Search for the cell housing the specified text and yield its [x, y] center coordinate. 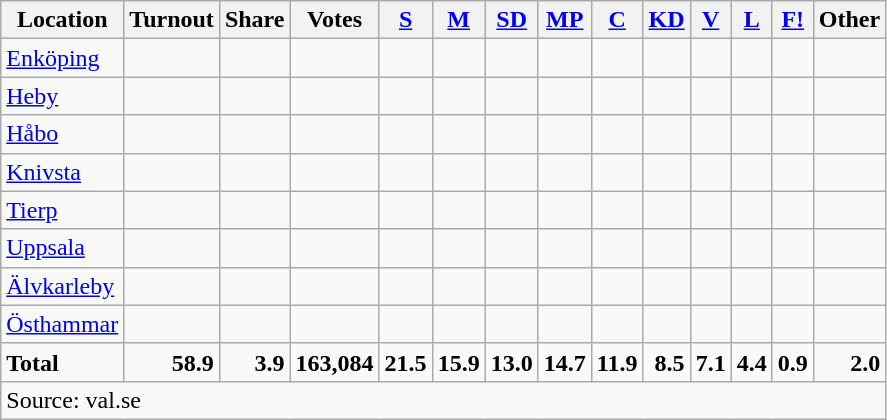
11.9 [617, 362]
Location [62, 20]
0.9 [792, 362]
Uppsala [62, 248]
3.9 [254, 362]
Knivsta [62, 172]
Turnout [172, 20]
15.9 [458, 362]
S [406, 20]
V [710, 20]
Tierp [62, 210]
21.5 [406, 362]
Total [62, 362]
163,084 [334, 362]
Östhammar [62, 324]
C [617, 20]
58.9 [172, 362]
KD [666, 20]
Source: val.se [444, 400]
M [458, 20]
Älvkarleby [62, 286]
7.1 [710, 362]
Heby [62, 96]
SD [512, 20]
MP [564, 20]
4.4 [752, 362]
14.7 [564, 362]
L [752, 20]
Share [254, 20]
Other [849, 20]
13.0 [512, 362]
Enköping [62, 58]
F! [792, 20]
Votes [334, 20]
Håbo [62, 134]
2.0 [849, 362]
8.5 [666, 362]
